For the text-containing cell, return its midpoint in [X, Y] coordinate format. 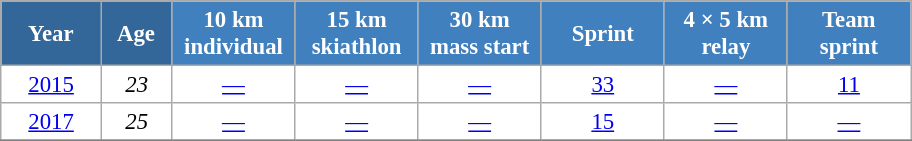
Year [52, 34]
4 × 5 km relay [726, 34]
Sprint [602, 34]
Team sprint [848, 34]
33 [602, 85]
Age [136, 34]
11 [848, 85]
25 [136, 122]
2017 [52, 122]
15 [602, 122]
30 km mass start [480, 34]
2015 [52, 85]
10 km individual [234, 34]
23 [136, 85]
15 km skiathlon [356, 34]
